From the cell containing the given text, extract its center point as (x, y) coordinate. 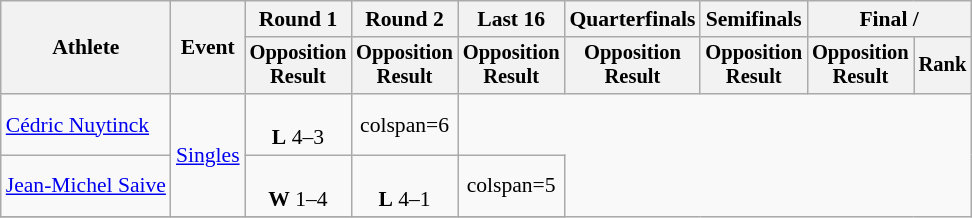
Event (208, 48)
L 4–3 (298, 124)
colspan=5 (512, 186)
L 4–1 (404, 186)
Round 1 (298, 19)
Round 2 (404, 19)
Last 16 (512, 19)
W 1–4 (298, 186)
Final / (889, 19)
Cédric Nuytinck (86, 124)
Athlete (86, 48)
Singles (208, 155)
Quarterfinals (632, 19)
Rank (943, 66)
Semifinals (754, 19)
colspan=6 (404, 124)
Jean-Michel Saive (86, 186)
